From the cell containing the given text, extract its center point as [x, y] coordinate. 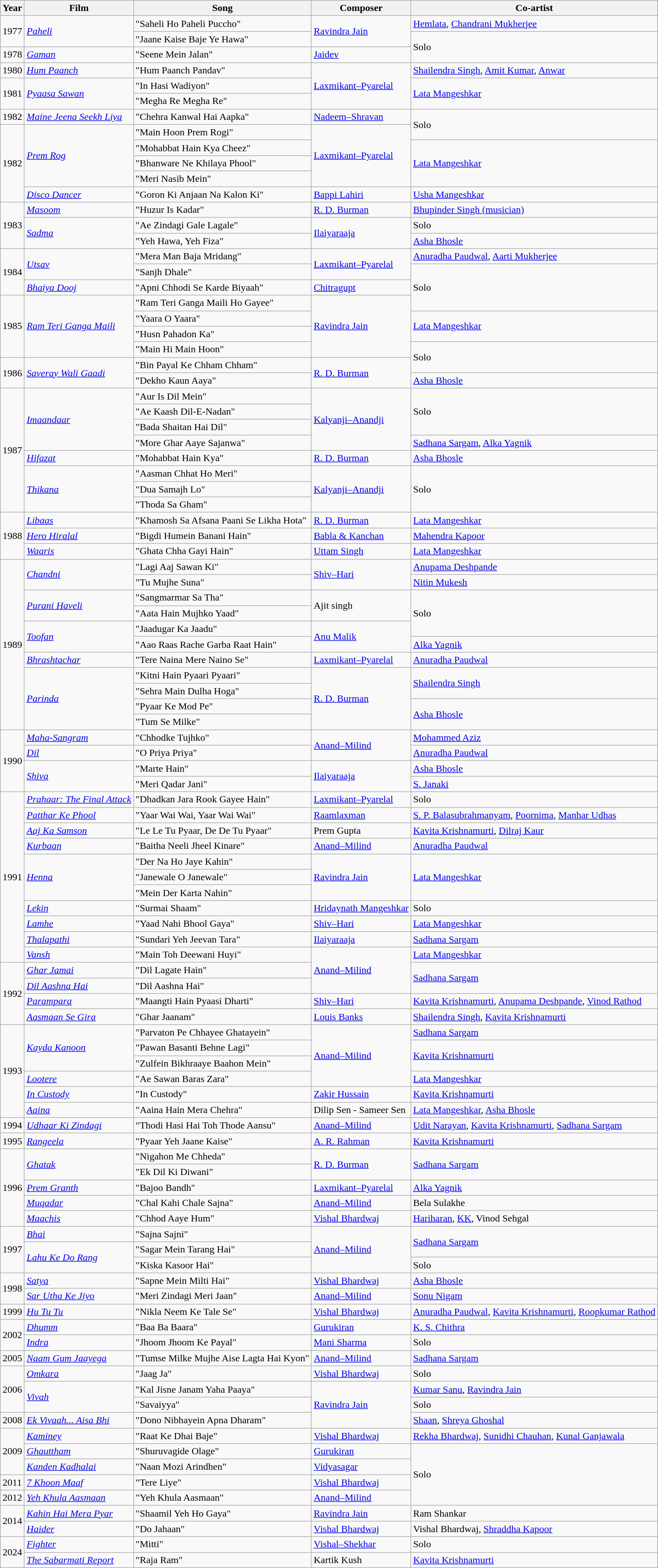
Bhrashtachar [79, 660]
"Le Le Tu Pyaar, De De Tu Pyaar" [222, 830]
Saveray Wali Gaadi [79, 373]
"Mera Man Baja Mridang" [222, 256]
"Yaar Wai Wai, Yaar Wai Wai" [222, 815]
1996 [12, 1187]
"Baitha Neeli Jheel Kinare" [222, 846]
1994 [12, 1125]
Libaas [79, 520]
Hu Tu Tu [79, 1312]
1988 [12, 536]
Kavita Krishnamurti, Dilraj Kaur [534, 830]
Hum Paanch [79, 70]
Composer [361, 8]
Hero Hiralal [79, 536]
Prahaar: The Final Attack [79, 799]
Kavita Krishnamurti, Anupama Deshpande, Vinod Rathod [534, 1001]
Jaidev [361, 55]
Film [79, 8]
Fighter [79, 1544]
"Dekho Kaun Aaya" [222, 380]
Vidyasagar [361, 1467]
"Chehra Kanwal Hai Aapka" [222, 117]
"Bada Shaitan Hai Dil" [222, 427]
"Surmai Shaam" [222, 908]
Sonu Nigam [534, 1296]
"Dua Samajh Lo" [222, 489]
Ek Vivaah... Aisa Bhi [79, 1420]
Aaj Ka Samson [79, 830]
"Dil Aashna Hai" [222, 986]
"Shuruvagide Olage" [222, 1451]
The Sabarmati Report [79, 1560]
"Maangti Hain Pyaasi Dharti" [222, 1001]
Purani Haveli [79, 605]
"Janewale O Janewale" [222, 877]
1981 [12, 93]
Utsav [79, 264]
Anuradha Paudwal, Aarti Mukherjee [534, 256]
"Chhod Aaye Hum" [222, 1219]
Aaina [79, 1110]
"Pyaar Yeh Jaane Kaise" [222, 1141]
Henna [79, 877]
"Apni Chhodi Se Karde Biyaah" [222, 287]
Mohammed Aziz [534, 738]
Kartik Kush [361, 1560]
Dil Aashna Hai [79, 986]
"Nikla Neem Ke Tale Se" [222, 1312]
Toofan [79, 636]
"Raat Ke Dhai Baje" [222, 1435]
"Lagi Aaj Sawan Ki" [222, 567]
Shaan, Shreya Ghoshal [534, 1420]
Mani Sharma [361, 1343]
"Der Na Ho Jaye Kahin" [222, 861]
Bappi Lahiri [361, 194]
Dilip Sen - Sameer Sen [361, 1110]
Sar Utha Ke Jiyo [79, 1296]
Shailendra Singh, Kavita Krishnamurti [534, 1017]
"Chhodke Tujhko" [222, 738]
"Thoda Sa Gham" [222, 505]
Dil [79, 753]
"Yeh Khula Aasmaan" [222, 1498]
Hemlata, Chandrani Mukherjee [534, 24]
S. P. Balasubrahmanyam, Poornima, Manhar Udhas [534, 815]
Zakir Hussain [361, 1094]
"Kiska Kasoor Hai" [222, 1265]
Uttam Singh [361, 551]
1995 [12, 1141]
Naam Gum Jaayega [79, 1358]
7 Khoon Maaf [79, 1482]
"Aata Hain Mujhko Yaad" [222, 613]
"Tere Liye" [222, 1482]
"Yeh Hawa, Yeh Fiza" [222, 241]
1999 [12, 1312]
"Bin Payal Ke Chham Chham" [222, 365]
"Main Toh Deewani Huyi" [222, 955]
Lahu Ke Do Rang [79, 1257]
"Mohabbat Hain Kya" [222, 458]
Bhai [79, 1234]
"Ek Dil Ki Diwani" [222, 1172]
"Mohabbat Hain Kya Cheez" [222, 148]
Song [222, 8]
1993 [12, 1071]
Kayda Kanoon [79, 1048]
"Jaane Kaise Baje Ye Hawa" [222, 39]
1991 [12, 877]
Maha-Sangram [79, 738]
1986 [12, 373]
"Aao Raas Rache Garba Raat Hain" [222, 644]
2011 [12, 1482]
Maachis [79, 1219]
2009 [12, 1451]
Udit Narayan, Kavita Krishnamurti, Sadhana Sargam [534, 1125]
"Jaag Ja" [222, 1374]
"Ae Kaash Dil-E-Nadan" [222, 411]
2024 [12, 1552]
2006 [12, 1389]
Vansh [79, 955]
Parinda [79, 698]
"Dil Lagate Hain" [222, 970]
Ghauttham [79, 1451]
Bhaiya Dooj [79, 287]
"O Priya Priya" [222, 753]
Chitragupt [361, 287]
"Marte Hain" [222, 769]
Imaandaar [79, 419]
Rekha Bhardwaj, Sunidhi Chauhan, Kunal Ganjawala [534, 1435]
Anuradha Paudwal, Kavita Krishnamurti, Roopkumar Rathod [534, 1312]
"Sundari Yeh Jeevan Tara" [222, 939]
"Dono Nibhayein Apna Dharam" [222, 1420]
"Meri Qadar Jani" [222, 784]
Aasmaan Se Gira [79, 1017]
Nitin Mukesh [534, 582]
"Jaadugar Ka Jaadu" [222, 629]
2005 [12, 1358]
"Bhanware Ne Khilaya Phool" [222, 163]
"Khamosh Sa Afsana Paani Se Likha Hota" [222, 520]
"Raja Ram" [222, 1560]
"Parvaton Pe Chhayee Ghatayein" [222, 1032]
1984 [12, 272]
Hridaynath Mangeshkar [361, 908]
"Saheli Ho Paheli Puccho" [222, 24]
Haider [79, 1529]
In Custody [79, 1094]
"Ghata Chha Gayi Hain" [222, 551]
Nadeem–Shravan [361, 117]
"Sagar Mein Tarang Hai" [222, 1250]
Louis Banks [361, 1017]
"Main Hoon Prem Rogi" [222, 132]
"Pyaar Ke Mod Pe" [222, 707]
Maine Jeena Seekh Liya [79, 117]
2002 [12, 1335]
Ajit singh [361, 605]
Babla & Kanchan [361, 536]
"Mitti" [222, 1544]
"Zulfein Bikhraaye Baahon Mein" [222, 1063]
A. R. Rahman [361, 1141]
"Naan Mozi Arindhen" [222, 1467]
Patthar Ke Phool [79, 815]
"Pawan Basanti Behne Lagi" [222, 1048]
"Sajna Sajni" [222, 1234]
"Ae Zindagi Gale Lagale" [222, 225]
Prem Rog [79, 155]
"Husn Pahadon Ka" [222, 334]
Lekin [79, 908]
Sadma [79, 233]
"Ghar Jaanam" [222, 1017]
"Seene Mein Jalan" [222, 55]
Shailendra Singh [534, 683]
"Ram Teri Ganga Maili Ho Gayee" [222, 303]
Yeh Khula Aasmaan [79, 1498]
"More Ghar Aaye Sajanwa" [222, 442]
"Bajoo Bandh" [222, 1188]
"Aasman Chhat Ho Meri" [222, 474]
"Thodi Hasi Hai Toh Thode Aansu" [222, 1125]
Udhaar Ki Zindagi [79, 1125]
Kahin Hai Mera Pyar [79, 1513]
"Meri Zindagi Meri Jaan" [222, 1296]
Shiva [79, 776]
"Dhadkan Jara Rook Gayee Hain" [222, 799]
"Kitni Hain Pyaari Pyaari" [222, 675]
"Tu Mujhe Suna" [222, 582]
Lootere [79, 1079]
1977 [12, 31]
"Tumse Milke Mujhe Aise Lagta Hai Kyon" [222, 1358]
"Do Jahaan" [222, 1529]
"Mein Der Karta Nahin" [222, 892]
Vishal Bhardwaj, Shraddha Kapoor [534, 1529]
K. S. Chithra [534, 1327]
"Ae Sawan Baras Zara" [222, 1079]
"Aaina Hain Mera Chehra" [222, 1110]
"Bigdi Humein Banani Hain" [222, 536]
Muqadar [79, 1203]
Waaris [79, 551]
1998 [12, 1288]
Masoom [79, 210]
"Hum Paanch Pandav" [222, 70]
"Main Hi Main Hoon" [222, 349]
1983 [12, 225]
Omkara [79, 1374]
Ghatak [79, 1164]
"Chal Kahi Chale Sajna" [222, 1203]
Indra [79, 1343]
1997 [12, 1250]
"Baa Ba Baara" [222, 1327]
"Savaiyya" [222, 1405]
Ram Shankar [534, 1513]
Lata Mangeshkar, Asha Bhosle [534, 1110]
Ram Teri Ganga Maili [79, 326]
"In Hasi Wadiyon" [222, 86]
1980 [12, 70]
"Megha Re Megha Re" [222, 101]
Gaman [79, 55]
Lamhe [79, 923]
1985 [12, 326]
Parampara [79, 1001]
Vishal–Shekhar [361, 1544]
Hariharan, KK, Vinod Sehgal [534, 1219]
"Sehra Main Dulha Hoga" [222, 691]
Year [12, 8]
Bela Sulakhe [534, 1203]
"Jhoom Jhoom Ke Payal" [222, 1343]
"Huzur Is Kadar" [222, 210]
Paheli [79, 31]
Mahendra Kapoor [534, 536]
Prem Granth [79, 1188]
2012 [12, 1498]
Kaminey [79, 1435]
Usha Mangeshkar [534, 194]
Kanden Kadhalai [79, 1467]
"Tum Se Milke" [222, 722]
Co-artist [534, 8]
Hifazat [79, 458]
"Sanjh Dhale" [222, 272]
1987 [12, 450]
"Meri Nasib Mein" [222, 179]
"Sapne Mein Milti Hai" [222, 1281]
Ghar Jamai [79, 970]
Sadhana Sargam, Alka Yagnik [534, 442]
1978 [12, 55]
Pyaasa Sawan [79, 93]
"Nigahon Me Chheda" [222, 1156]
"Aur Is Dil Mein" [222, 396]
Bhupinder Singh (musician) [534, 210]
"Shaamil Yeh Ho Gaya" [222, 1513]
1992 [12, 994]
"Yaara O Yaara" [222, 318]
Prem Gupta [361, 830]
"Tere Naina Mere Naino Se" [222, 660]
Anupama Deshpande [534, 567]
Kurbaan [79, 846]
Satya [79, 1281]
Thalapathi [79, 939]
Dhumm [79, 1327]
1989 [12, 644]
Chandni [79, 574]
Kumar Sanu, Ravindra Jain [534, 1389]
"Yaad Nahi Bhool Gaya" [222, 923]
Rangeela [79, 1141]
Anu Malik [361, 636]
S. Janaki [534, 784]
"In Custody" [222, 1094]
1990 [12, 761]
2008 [12, 1420]
"Goron Ki Anjaan Na Kalon Ki" [222, 194]
Thikana [79, 489]
"Kal Jisne Janam Yaha Paaya" [222, 1389]
Disco Dancer [79, 194]
"Sangmarmar Sa Tha" [222, 598]
2014 [12, 1521]
Vivah [79, 1397]
Raamlaxman [361, 815]
Shailendra Singh, Amit Kumar, Anwar [534, 70]
